Return the [x, y] coordinate for the center point of the cell that contains the specified text.  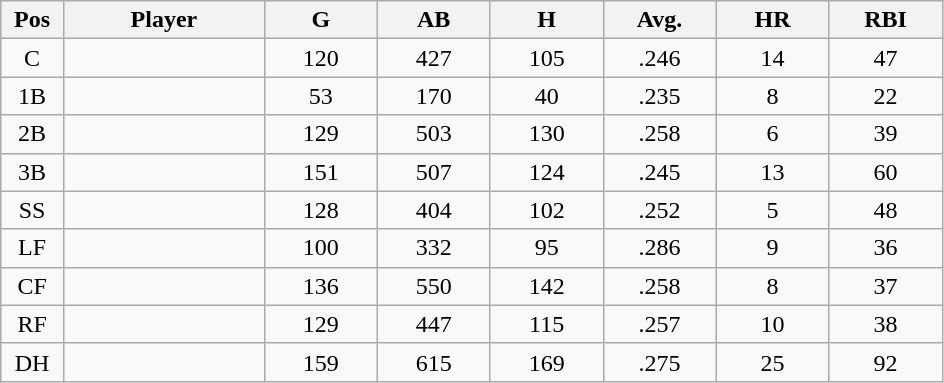
120 [320, 58]
128 [320, 210]
48 [886, 210]
SS [32, 210]
151 [320, 172]
53 [320, 96]
10 [772, 324]
100 [320, 248]
Player [164, 20]
9 [772, 248]
159 [320, 362]
3B [32, 172]
25 [772, 362]
503 [434, 134]
RF [32, 324]
DH [32, 362]
22 [886, 96]
615 [434, 362]
AB [434, 20]
CF [32, 286]
39 [886, 134]
13 [772, 172]
92 [886, 362]
RBI [886, 20]
Avg. [660, 20]
.275 [660, 362]
38 [886, 324]
115 [546, 324]
124 [546, 172]
.245 [660, 172]
G [320, 20]
HR [772, 20]
550 [434, 286]
5 [772, 210]
Pos [32, 20]
C [32, 58]
H [546, 20]
14 [772, 58]
40 [546, 96]
105 [546, 58]
95 [546, 248]
142 [546, 286]
404 [434, 210]
130 [546, 134]
.286 [660, 248]
136 [320, 286]
447 [434, 324]
36 [886, 248]
.235 [660, 96]
.246 [660, 58]
6 [772, 134]
60 [886, 172]
2B [32, 134]
37 [886, 286]
169 [546, 362]
47 [886, 58]
1B [32, 96]
102 [546, 210]
332 [434, 248]
.257 [660, 324]
170 [434, 96]
LF [32, 248]
427 [434, 58]
507 [434, 172]
.252 [660, 210]
